Detect which cell encompasses the target text, then output its (x, y) center coordinate. 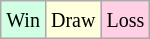
Draw (72, 20)
Win (24, 20)
Loss (126, 20)
